Detect which cell encompasses the target text, then output its (x, y) center coordinate. 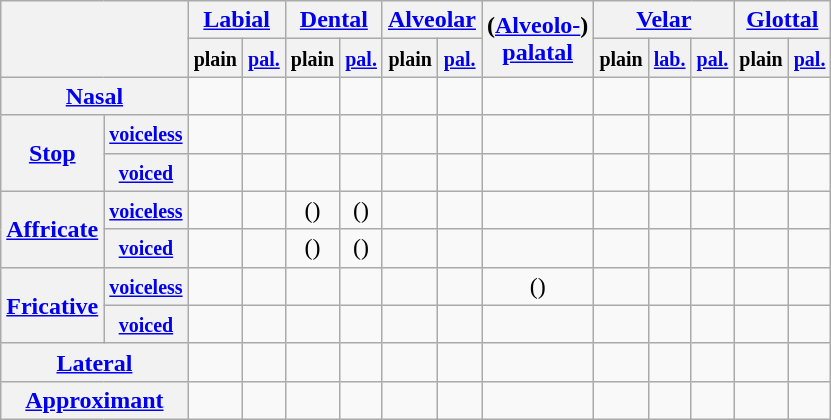
lab. (670, 58)
Alveolar (432, 20)
Dental (334, 20)
Glottal (782, 20)
Lateral (94, 362)
Labial (236, 20)
(Alveolo-)palatal (538, 39)
Velar (664, 20)
Fricative (52, 305)
Affricate (52, 229)
Nasal (94, 96)
Approximant (94, 400)
Stop (52, 153)
